Locate the cell with the specified text and output its [X, Y] center coordinate. 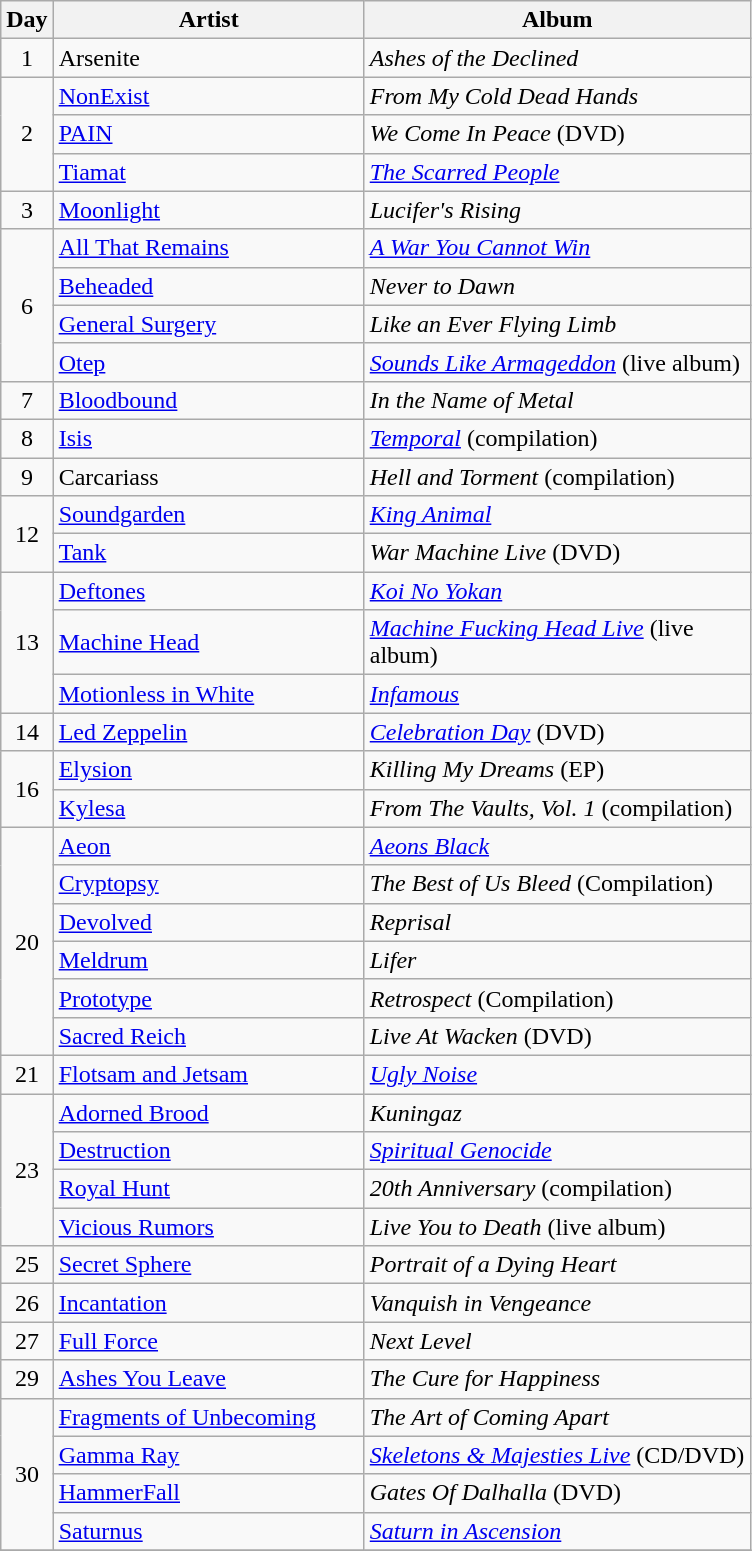
21 [27, 1074]
Album [557, 20]
Otep [208, 362]
Lucifer's Rising [557, 210]
Lifer [557, 960]
Live At Wacken (DVD) [557, 1036]
All That Remains [208, 248]
Sacred Reich [208, 1036]
2 [27, 134]
Adorned Brood [208, 1113]
A War You Cannot Win [557, 248]
26 [27, 1303]
Hell and Torment (compilation) [557, 477]
20 [27, 941]
Skeletons & Majesties Live (CD/DVD) [557, 1455]
7 [27, 400]
Bloodbound [208, 400]
The Cure for Happiness [557, 1379]
Machine Fucking Head Live (live album) [557, 642]
16 [27, 789]
29 [27, 1379]
Retrospect (Compilation) [557, 998]
Moonlight [208, 210]
Royal Hunt [208, 1189]
Ashes You Leave [208, 1379]
30 [27, 1474]
Isis [208, 438]
Ashes of the Declined [557, 58]
Secret Sphere [208, 1265]
NonExist [208, 96]
King Animal [557, 515]
Aeon [208, 846]
In the Name of Metal [557, 400]
6 [27, 305]
Soundgarden [208, 515]
Live You to Death (live album) [557, 1227]
From My Cold Dead Hands [557, 96]
War Machine Live (DVD) [557, 553]
Prototype [208, 998]
We Come In Peace (DVD) [557, 134]
Spiritual Genocide [557, 1151]
Day [27, 20]
27 [27, 1341]
Reprisal [557, 922]
Artist [208, 20]
Portrait of a Dying Heart [557, 1265]
8 [27, 438]
Ugly Noise [557, 1074]
Gamma Ray [208, 1455]
13 [27, 642]
Machine Head [208, 642]
25 [27, 1265]
Gates Of Dalhalla (DVD) [557, 1493]
Tank [208, 553]
3 [27, 210]
Destruction [208, 1151]
1 [27, 58]
9 [27, 477]
Like an Ever Flying Limb [557, 324]
14 [27, 732]
From The Vaults, Vol. 1 (compilation) [557, 808]
Vanquish in Vengeance [557, 1303]
Koi No Yokan [557, 591]
The Best of Us Bleed (Compilation) [557, 884]
Full Force [208, 1341]
12 [27, 534]
General Surgery [208, 324]
Kylesa [208, 808]
Aeons Black [557, 846]
Never to Dawn [557, 286]
Deftones [208, 591]
Meldrum [208, 960]
Incantation [208, 1303]
Cryptopsy [208, 884]
Celebration Day (DVD) [557, 732]
The Art of Coming Apart [557, 1417]
Elysion [208, 770]
Fragments of Unbecoming [208, 1417]
Flotsam and Jetsam [208, 1074]
Tiamat [208, 172]
23 [27, 1170]
PAIN [208, 134]
Carcariass [208, 477]
Arsenite [208, 58]
The Scarred People [557, 172]
20th Anniversary (compilation) [557, 1189]
Infamous [557, 694]
Kuningaz [557, 1113]
Led Zeppelin [208, 732]
Saturnus [208, 1531]
Saturn in Ascension [557, 1531]
HammerFall [208, 1493]
Temporal (compilation) [557, 438]
Sounds Like Armageddon (live album) [557, 362]
Beheaded [208, 286]
Killing My Dreams (EP) [557, 770]
Next Level [557, 1341]
Vicious Rumors [208, 1227]
Devolved [208, 922]
Motionless in White [208, 694]
